Output the (x, y) coordinate of the center of the cell containing the given text.  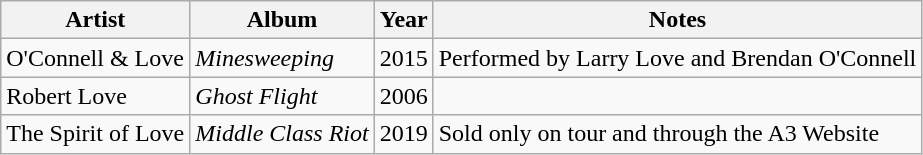
Sold only on tour and through the A3 Website (678, 134)
2019 (404, 134)
Middle Class Riot (282, 134)
O'Connell & Love (96, 58)
Notes (678, 20)
2006 (404, 96)
Album (282, 20)
Performed by Larry Love and Brendan O'Connell (678, 58)
Year (404, 20)
2015 (404, 58)
Ghost Flight (282, 96)
The Spirit of Love (96, 134)
Minesweeping (282, 58)
Artist (96, 20)
Robert Love (96, 96)
